Return (x, y) of the center of cell containing provided text 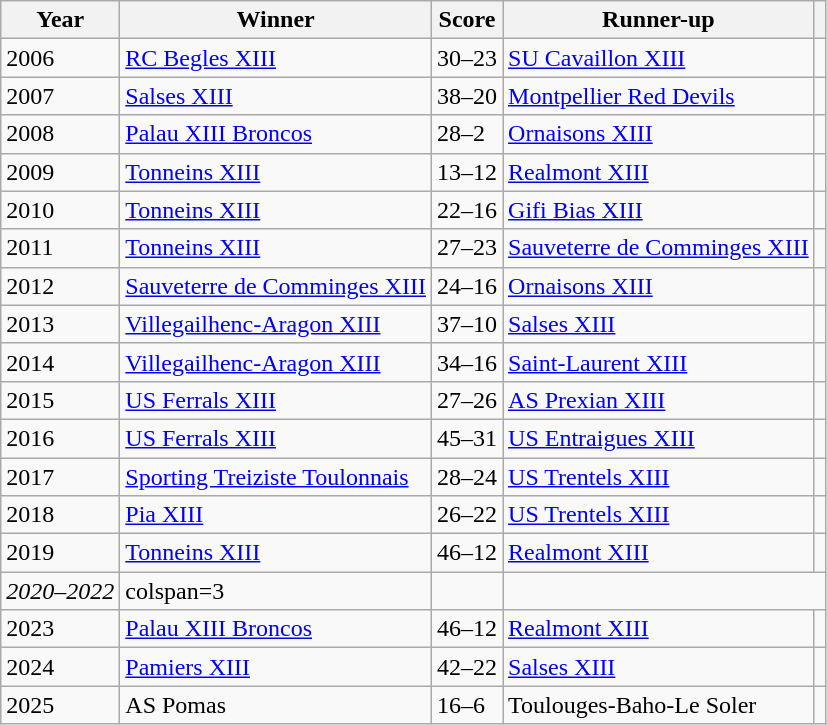
2012 (60, 286)
AS Prexian XIII (659, 400)
27–23 (466, 248)
2019 (60, 553)
2010 (60, 210)
RC Begles XIII (276, 58)
28–2 (466, 134)
Gifi Bias XIII (659, 210)
Pia XIII (276, 515)
42–22 (466, 667)
34–16 (466, 362)
22–16 (466, 210)
AS Pomas (276, 705)
13–12 (466, 172)
26–22 (466, 515)
38–20 (466, 96)
37–10 (466, 324)
16–6 (466, 705)
2018 (60, 515)
28–24 (466, 477)
27–26 (466, 400)
2011 (60, 248)
Toulouges-Baho-Le Soler (659, 705)
Score (466, 20)
2009 (60, 172)
45–31 (466, 438)
SU Cavaillon XIII (659, 58)
2006 (60, 58)
Runner-up (659, 20)
30–23 (466, 58)
2014 (60, 362)
Montpellier Red Devils (659, 96)
2013 (60, 324)
2024 (60, 667)
2016 (60, 438)
2017 (60, 477)
Year (60, 20)
Pamiers XIII (276, 667)
Winner (276, 20)
2008 (60, 134)
24–16 (466, 286)
colspan=3 (276, 591)
US Entraigues XIII (659, 438)
Sporting Treiziste Toulonnais (276, 477)
2007 (60, 96)
2020–2022 (60, 591)
2015 (60, 400)
Saint-Laurent XIII (659, 362)
2023 (60, 629)
2025 (60, 705)
